Output the (x, y) coordinate of the center of the cell containing the given text.  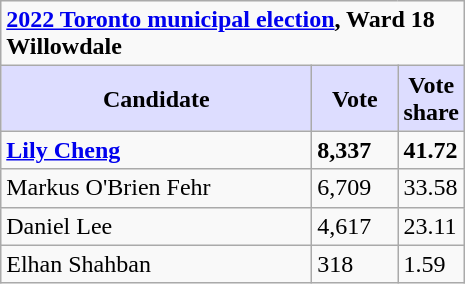
318 (355, 264)
Daniel Lee (156, 226)
Candidate (156, 98)
Lily Cheng (156, 150)
2022 Toronto municipal election, Ward 18 Willowdale (233, 34)
33.58 (432, 188)
Vote share (432, 98)
1.59 (432, 264)
Markus O'Brien Fehr (156, 188)
41.72 (432, 150)
8,337 (355, 150)
Elhan Shahban (156, 264)
4,617 (355, 226)
Vote (355, 98)
6,709 (355, 188)
23.11 (432, 226)
